From the cell containing the given text, extract its center point as (x, y) coordinate. 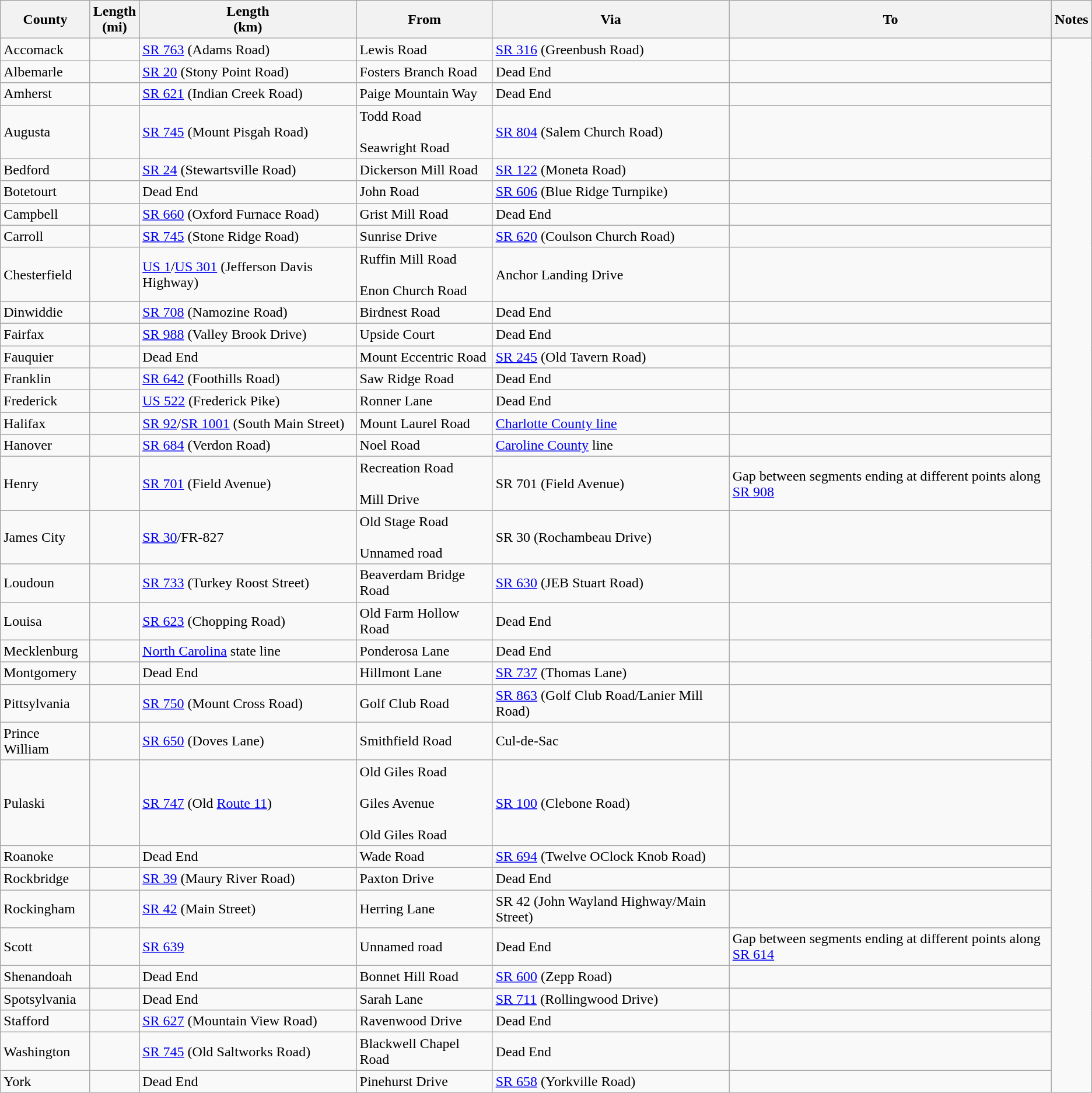
Roanoke (45, 856)
York (45, 1081)
Rockbridge (45, 878)
Prince William (45, 741)
County (45, 20)
John Road (425, 192)
SR 650 (Doves Lane) (248, 741)
Albemarle (45, 72)
Stafford (45, 1021)
SR 694 (Twelve OClock Knob Road) (611, 856)
SR 745 (Old Saltworks Road) (248, 1051)
SR 660 (Oxford Furnace Road) (248, 214)
Fosters Branch Road (425, 72)
Washington (45, 1051)
Bonnet Hill Road (425, 977)
Hanover (45, 446)
Grist Mill Road (425, 214)
Campbell (45, 214)
Loudoun (45, 583)
SR 100 (Clebone Road) (611, 803)
Old Farm Hollow Road (425, 621)
Pinehurst Drive (425, 1081)
SR 804 (Salem Church Road) (611, 132)
Old Giles RoadGiles AvenueOld Giles Road (425, 803)
Louisa (45, 621)
James City (45, 537)
Rockingham (45, 909)
Recreation RoadMill Drive (425, 484)
Cul-de-Sac (611, 741)
SR 24 (Stewartsville Road) (248, 170)
SR 600 (Zepp Road) (611, 977)
SR 621 (Indian Creek Road) (248, 94)
SR 711 (Rollingwood Drive) (611, 999)
Botetourt (45, 192)
SR 42 (Main Street) (248, 909)
Spotsylvania (45, 999)
SR 122 (Moneta Road) (611, 170)
Todd RoadSeawright Road (425, 132)
Montgomery (45, 673)
Hillmont Lane (425, 673)
Via (611, 20)
SR 42 (John Wayland Highway/Main Street) (611, 909)
Dinwiddie (45, 312)
SR 20 (Stony Point Road) (248, 72)
Herring Lane (425, 909)
Paxton Drive (425, 878)
Pulaski (45, 803)
SR 245 (Old Tavern Road) (611, 356)
Length(mi) (114, 20)
Birdnest Road (425, 312)
SR 30 (Rochambeau Drive) (611, 537)
Upside Court (425, 334)
Carroll (45, 236)
Pittsylvania (45, 703)
SR 750 (Mount Cross Road) (248, 703)
Halifax (45, 423)
Mount Eccentric Road (425, 356)
Shenandoah (45, 977)
SR 708 (Namozine Road) (248, 312)
SR 620 (Coulson Church Road) (611, 236)
SR 658 (Yorkville Road) (611, 1081)
US 1/US 301 (Jefferson Davis Highway) (248, 274)
Mount Laurel Road (425, 423)
Saw Ridge Road (425, 379)
Ravenwood Drive (425, 1021)
Golf Club Road (425, 703)
Franklin (45, 379)
Anchor Landing Drive (611, 274)
Notes (1072, 20)
SR 733 (Turkey Roost Street) (248, 583)
US 522 (Frederick Pike) (248, 401)
SR 39 (Maury River Road) (248, 878)
SR 623 (Chopping Road) (248, 621)
SR 863 (Golf Club Road/Lanier Mill Road) (611, 703)
From (425, 20)
Gap between segments ending at different points along SR 908 (890, 484)
SR 763 (Adams Road) (248, 50)
Augusta (45, 132)
Henry (45, 484)
Length(km) (248, 20)
SR 639 (248, 947)
Paige Mountain Way (425, 94)
Lewis Road (425, 50)
SR 627 (Mountain View Road) (248, 1021)
Unnamed road (425, 947)
SR 316 (Greenbush Road) (611, 50)
SR 606 (Blue Ridge Turnpike) (611, 192)
Gap between segments ending at different points along SR 614 (890, 947)
Amherst (45, 94)
Frederick (45, 401)
Noel Road (425, 446)
SR 30/FR-827 (248, 537)
Charlotte County line (611, 423)
Scott (45, 947)
Ronner Lane (425, 401)
SR 745 (Mount Pisgah Road) (248, 132)
Fairfax (45, 334)
Ruffin Mill RoadEnon Church Road (425, 274)
Sarah Lane (425, 999)
Accomack (45, 50)
Mecklenburg (45, 651)
SR 988 (Valley Brook Drive) (248, 334)
Caroline County line (611, 446)
SR 745 (Stone Ridge Road) (248, 236)
SR 684 (Verdon Road) (248, 446)
Smithfield Road (425, 741)
North Carolina state line (248, 651)
SR 92/SR 1001 (South Main Street) (248, 423)
SR 737 (Thomas Lane) (611, 673)
Dickerson Mill Road (425, 170)
Chesterfield (45, 274)
SR 642 (Foothills Road) (248, 379)
Sunrise Drive (425, 236)
Old Stage RoadUnnamed road (425, 537)
Fauquier (45, 356)
SR 630 (JEB Stuart Road) (611, 583)
Bedford (45, 170)
Blackwell Chapel Road (425, 1051)
SR 747 (Old Route 11) (248, 803)
Wade Road (425, 856)
Beaverdam Bridge Road (425, 583)
Ponderosa Lane (425, 651)
To (890, 20)
